Scan for the cell matching the given text and deliver its (X, Y) coordinate at center. 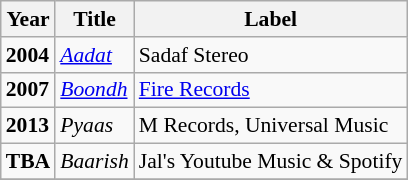
Boondh (94, 90)
2013 (28, 126)
Title (94, 19)
M Records, Universal Music (271, 126)
Jal's Youtube Music & Spotify (271, 162)
Sadaf Stereo (271, 55)
2004 (28, 55)
2007 (28, 90)
Aadat (94, 55)
Label (271, 19)
Baarish (94, 162)
Fire Records (271, 90)
Pyaas (94, 126)
Year (28, 19)
TBA (28, 162)
